For the text-containing cell, return its midpoint in [x, y] coordinate format. 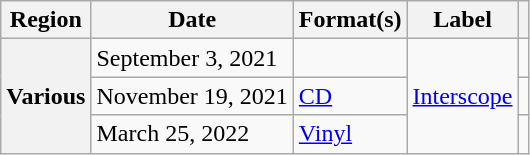
Vinyl [350, 134]
Date [192, 20]
CD [350, 96]
September 3, 2021 [192, 58]
November 19, 2021 [192, 96]
Format(s) [350, 20]
March 25, 2022 [192, 134]
Various [46, 96]
Region [46, 20]
Label [462, 20]
Interscope [462, 96]
